Capture the cell that displays the provided text and extract its (x, y) central coordinate. 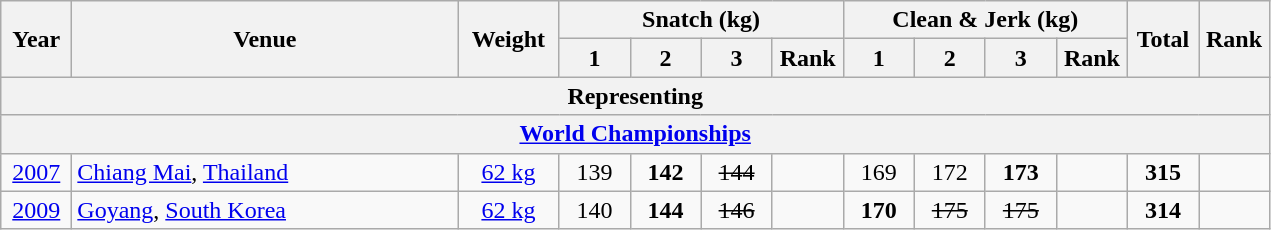
173 (1020, 172)
139 (594, 172)
Chiang Mai, Thailand (265, 172)
Venue (265, 39)
314 (1162, 210)
2009 (36, 210)
Representing (636, 96)
Year (36, 39)
2007 (36, 172)
169 (878, 172)
Weight (508, 39)
146 (736, 210)
315 (1162, 172)
170 (878, 210)
Snatch (kg) (701, 20)
140 (594, 210)
Goyang, South Korea (265, 210)
Clean & Jerk (kg) (985, 20)
142 (666, 172)
172 (950, 172)
Total (1162, 39)
World Championships (636, 134)
